Locate the cell with the specified text and output its (X, Y) center coordinate. 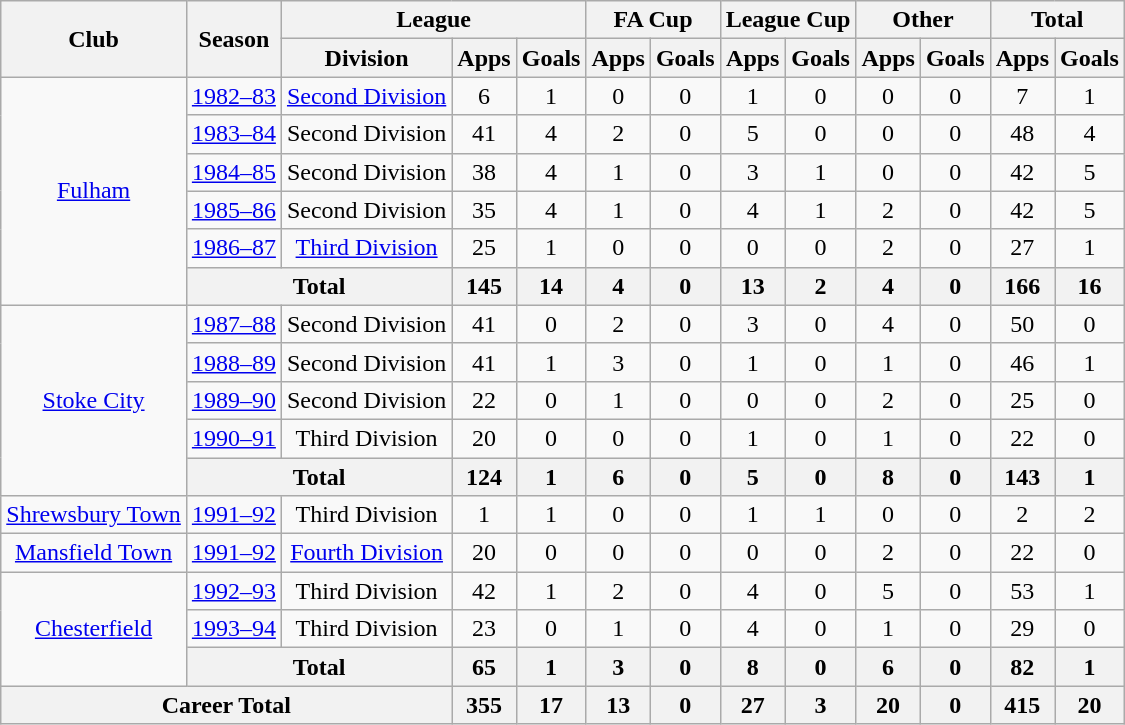
124 (484, 477)
415 (1022, 705)
FA Cup (653, 20)
166 (1022, 286)
Stoke City (94, 400)
143 (1022, 477)
1989–90 (234, 400)
Club (94, 39)
1992–93 (234, 591)
23 (484, 629)
16 (1090, 286)
Season (234, 39)
1986–87 (234, 248)
82 (1022, 667)
50 (1022, 324)
1983–84 (234, 134)
Fourth Division (366, 553)
1985–86 (234, 210)
29 (1022, 629)
Mansfield Town (94, 553)
Fulham (94, 191)
League Cup (788, 20)
1984–85 (234, 172)
145 (484, 286)
14 (551, 286)
Other (923, 20)
65 (484, 667)
1987–88 (234, 324)
1990–91 (234, 438)
Division (366, 58)
355 (484, 705)
Shrewsbury Town (94, 515)
1993–94 (234, 629)
7 (1022, 96)
48 (1022, 134)
1982–83 (234, 96)
Career Total (226, 705)
17 (551, 705)
Chesterfield (94, 629)
53 (1022, 591)
46 (1022, 362)
38 (484, 172)
1988–89 (234, 362)
35 (484, 210)
League (434, 20)
